Capture the cell that displays the provided text and extract its (x, y) central coordinate. 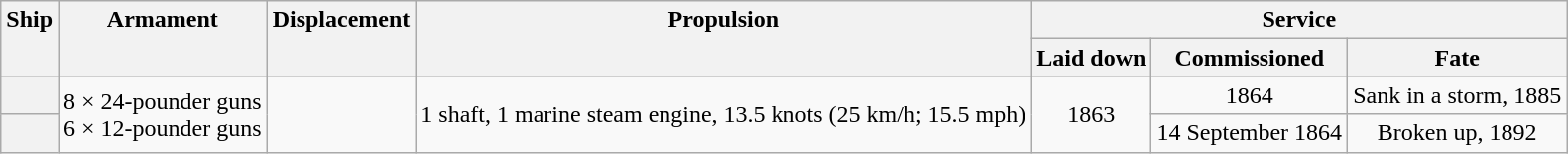
Armament (163, 39)
Displacement (341, 39)
Propulsion (724, 39)
Ship (30, 39)
8 × 24-pounder guns6 × 12-pounder guns (163, 114)
1863 (1091, 114)
1 shaft, 1 marine steam engine, 13.5 knots (25 km/h; 15.5 mph) (724, 114)
Laid down (1091, 58)
Fate (1458, 58)
Broken up, 1892 (1458, 133)
14 September 1864 (1250, 133)
1864 (1250, 95)
Service (1299, 20)
Commissioned (1250, 58)
Sank in a storm, 1885 (1458, 95)
